Provide the [X, Y] coordinate of the cell's center where the given text is located.  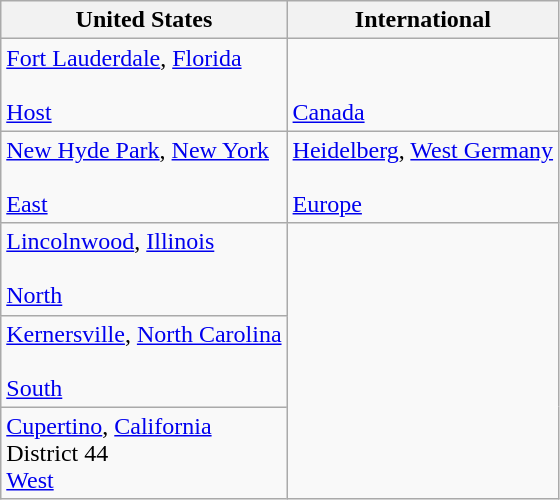
Lincolnwood, IllinoisNorth [144, 269]
Canada [423, 85]
United States [144, 20]
New Hyde Park, New YorkEast [144, 177]
Heidelberg, West GermanyEurope [423, 177]
Fort Lauderdale, FloridaHost [144, 85]
International [423, 20]
Cupertino, CaliforniaDistrict 44West [144, 453]
Kernersville, North CarolinaSouth [144, 361]
